Identify which cell holds the provided text, then report its (x, y) central coordinate. 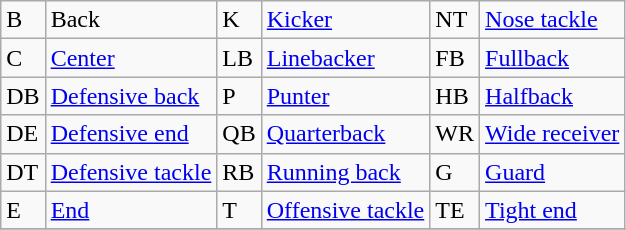
DE (23, 134)
End (131, 210)
G (455, 172)
QB (239, 134)
Kicker (346, 20)
P (239, 96)
DT (23, 172)
K (239, 20)
FB (455, 58)
B (23, 20)
TE (455, 210)
LB (239, 58)
Tight end (552, 210)
NT (455, 20)
C (23, 58)
Punter (346, 96)
Nose tackle (552, 20)
Defensive back (131, 96)
Guard (552, 172)
Wide receiver (552, 134)
Linebacker (346, 58)
Halfback (552, 96)
Quarterback (346, 134)
Running back (346, 172)
Defensive end (131, 134)
T (239, 210)
RB (239, 172)
E (23, 210)
HB (455, 96)
WR (455, 134)
Defensive tackle (131, 172)
Fullback (552, 58)
DB (23, 96)
Back (131, 20)
Offensive tackle (346, 210)
Center (131, 58)
